Locate the cell with the specified text and output its (x, y) center coordinate. 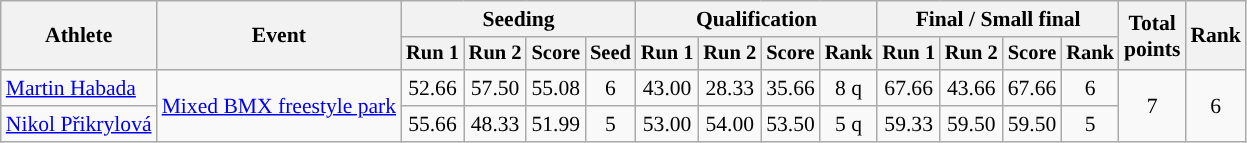
55.66 (432, 124)
8 q (849, 88)
Totalpoints (1152, 36)
54.00 (730, 124)
35.66 (790, 88)
52.66 (432, 88)
59.33 (908, 124)
Seed (610, 54)
Qualification (757, 19)
Nikol Přikrylová (79, 124)
53.00 (668, 124)
43.00 (668, 88)
Event (280, 36)
51.99 (556, 124)
55.08 (556, 88)
Final / Small final (998, 19)
48.33 (496, 124)
Martin Habada (79, 88)
53.50 (790, 124)
57.50 (496, 88)
7 (1152, 106)
Mixed BMX freestyle park (280, 106)
5 q (849, 124)
28.33 (730, 88)
43.66 (972, 88)
Seeding (518, 19)
Athlete (79, 36)
